Extract the (x, y) coordinate from the center of the cell holding the provided text.  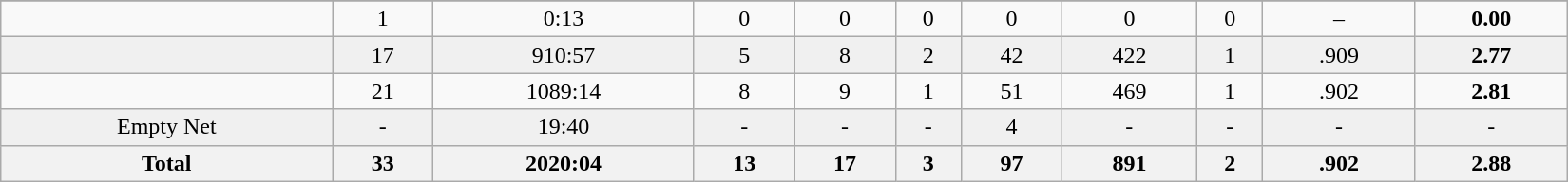
.909 (1339, 55)
33 (383, 163)
2020:04 (564, 163)
891 (1129, 163)
2.81 (1491, 91)
51 (1012, 91)
– (1339, 19)
910:57 (564, 55)
5 (744, 55)
1089:14 (564, 91)
4 (1012, 127)
Total (167, 163)
Empty Net (167, 127)
3 (928, 163)
42 (1012, 55)
2.88 (1491, 163)
469 (1129, 91)
19:40 (564, 127)
2.77 (1491, 55)
9 (845, 91)
21 (383, 91)
97 (1012, 163)
0:13 (564, 19)
0.00 (1491, 19)
13 (744, 163)
422 (1129, 55)
